Provide the (x, y) coordinate of the cell's center where the given text is located.  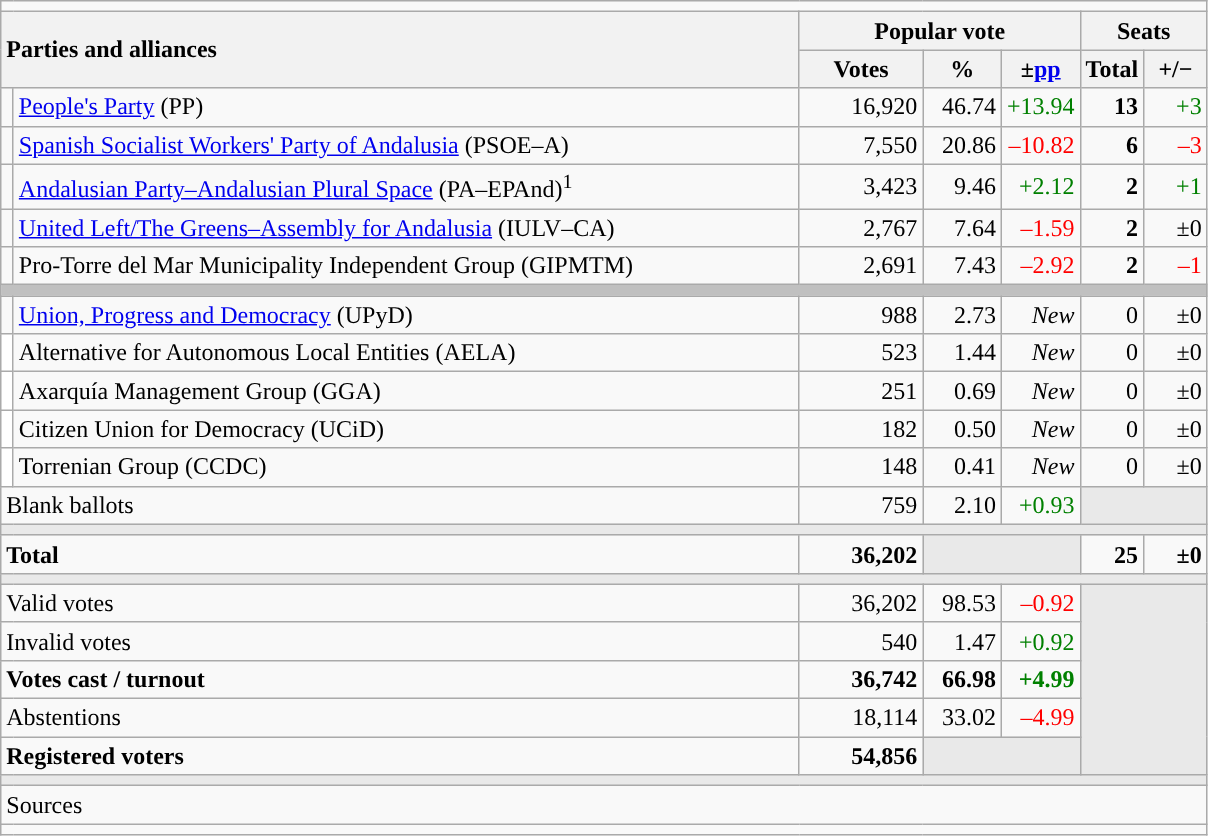
People's Party (PP) (406, 107)
+0.93 (1040, 505)
25 (1112, 554)
–2.92 (1040, 266)
Pro-Torre del Mar Municipality Independent Group (GIPMTM) (406, 266)
6 (1112, 145)
182 (861, 429)
7.64 (962, 228)
Popular vote (940, 31)
Union, Progress and Democracy (UPyD) (406, 315)
United Left/The Greens–Assembly for Andalusia (IULV–CA) (406, 228)
2.10 (962, 505)
0.69 (962, 391)
Alternative for Autonomous Local Entities (AELA) (406, 353)
+/− (1176, 69)
759 (861, 505)
Citizen Union for Democracy (UCiD) (406, 429)
540 (861, 641)
36,742 (861, 679)
Registered voters (400, 756)
2,691 (861, 266)
523 (861, 353)
Sources (604, 805)
18,114 (861, 718)
0.50 (962, 429)
66.98 (962, 679)
Torrenian Group (CCDC) (406, 467)
46.74 (962, 107)
7,550 (861, 145)
–10.82 (1040, 145)
7.43 (962, 266)
Parties and alliances (400, 50)
Blank ballots (400, 505)
+1 (1176, 186)
–1 (1176, 266)
Abstentions (400, 718)
Valid votes (400, 603)
20.86 (962, 145)
13 (1112, 107)
Andalusian Party–Andalusian Plural Space (PA–EPAnd)1 (406, 186)
±pp (1040, 69)
–1.59 (1040, 228)
+13.94 (1040, 107)
–4.99 (1040, 718)
148 (861, 467)
1.47 (962, 641)
0.41 (962, 467)
Invalid votes (400, 641)
Seats (1144, 31)
+0.92 (1040, 641)
Axarquía Management Group (GGA) (406, 391)
2.73 (962, 315)
Spanish Socialist Workers' Party of Andalusia (PSOE–A) (406, 145)
33.02 (962, 718)
16,920 (861, 107)
Votes (861, 69)
+2.12 (1040, 186)
9.46 (962, 186)
3,423 (861, 186)
–3 (1176, 145)
–0.92 (1040, 603)
251 (861, 391)
+4.99 (1040, 679)
2,767 (861, 228)
+3 (1176, 107)
% (962, 69)
Votes cast / turnout (400, 679)
988 (861, 315)
54,856 (861, 756)
1.44 (962, 353)
98.53 (962, 603)
